For the text-containing cell, return its midpoint in [x, y] coordinate format. 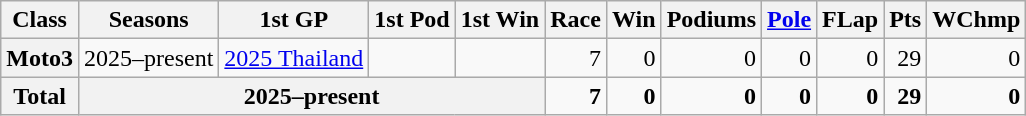
Seasons [148, 20]
Podiums [711, 20]
1st GP [294, 20]
WChmp [976, 20]
Pts [906, 20]
1st Win [500, 20]
FLap [850, 20]
Pole [790, 20]
1st Pod [412, 20]
Moto3 [40, 58]
Win [634, 20]
Total [40, 96]
Class [40, 20]
2025 Thailand [294, 58]
Race [576, 20]
